Return the [X, Y] coordinate for the center point of the cell that contains the specified text.  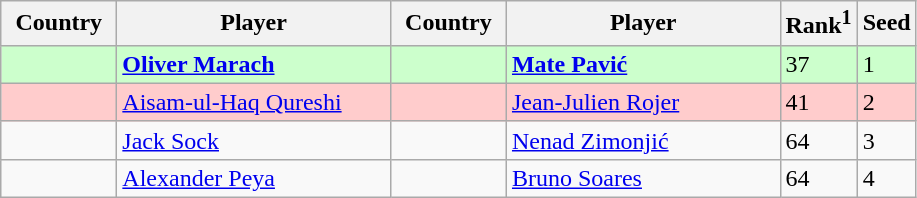
Jean-Julien Rojer [643, 102]
Jack Sock [254, 140]
Alexander Peya [254, 178]
Aisam-ul-Haq Qureshi [254, 102]
37 [818, 64]
Rank1 [818, 24]
2 [886, 102]
3 [886, 140]
Seed [886, 24]
41 [818, 102]
Oliver Marach [254, 64]
Mate Pavić [643, 64]
Bruno Soares [643, 178]
Nenad Zimonjić [643, 140]
4 [886, 178]
1 [886, 64]
